From the cell containing the given text, extract its center point as (X, Y) coordinate. 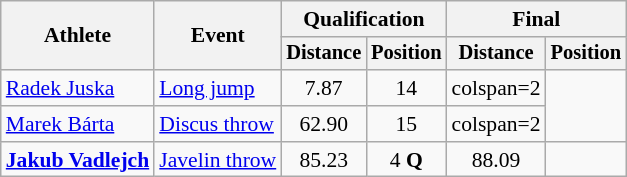
Marek Bárta (78, 124)
Long jump (218, 88)
14 (406, 88)
15 (406, 124)
Qualification (364, 19)
62.90 (324, 124)
Event (218, 36)
Discus throw (218, 124)
7.87 (324, 88)
Radek Juska (78, 88)
Final (536, 19)
Athlete (78, 36)
